Extract the (X, Y) coordinate from the center of the cell holding the provided text.  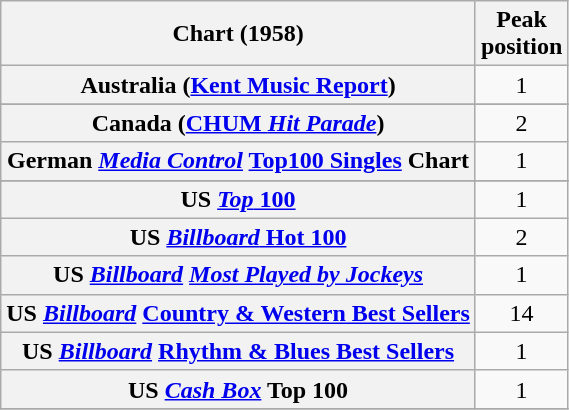
Canada (CHUM Hit Parade) (238, 123)
Australia (Kent Music Report) (238, 85)
Chart (1958) (238, 34)
German Media Control Top100 Singles Chart (238, 161)
US Cash Box Top 100 (238, 389)
US Billboard Hot 100 (238, 237)
US Top 100 (238, 199)
US Billboard Rhythm & Blues Best Sellers (238, 351)
US Billboard Most Played by Jockeys (238, 275)
US Billboard Country & Western Best Sellers (238, 313)
14 (521, 313)
Peakposition (521, 34)
